From the cell containing the given text, extract its center point as (x, y) coordinate. 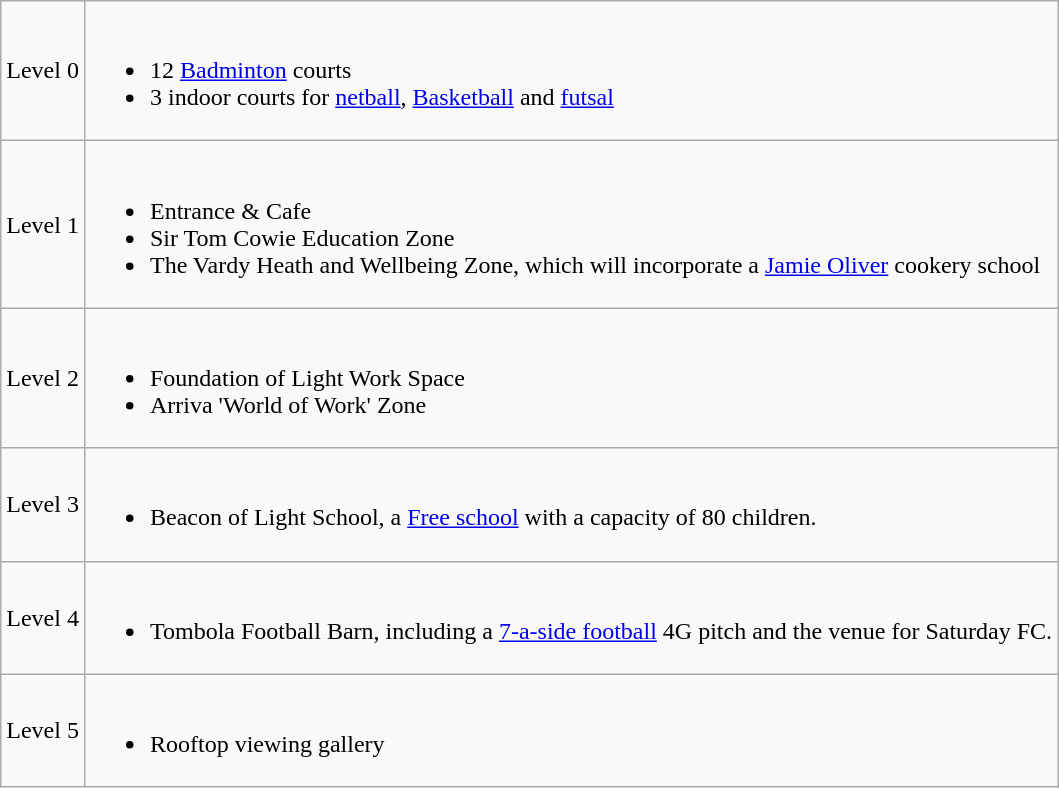
Beacon of Light School, a Free school with a capacity of 80 children. (570, 504)
Rooftop viewing gallery (570, 730)
Level 5 (43, 730)
Level 4 (43, 618)
Level 0 (43, 71)
Level 2 (43, 378)
Level 1 (43, 224)
Tombola Football Barn, including a 7-a-side football 4G pitch and the venue for Saturday FC. (570, 618)
12 Badminton courts3 indoor courts for netball, Basketball and futsal (570, 71)
Entrance & CafeSir Tom Cowie Education ZoneThe Vardy Heath and Wellbeing Zone, which will incorporate a Jamie Oliver cookery school (570, 224)
Level 3 (43, 504)
Foundation of Light Work SpaceArriva 'World of Work' Zone (570, 378)
